Locate the cell with the specified text and output its (x, y) center coordinate. 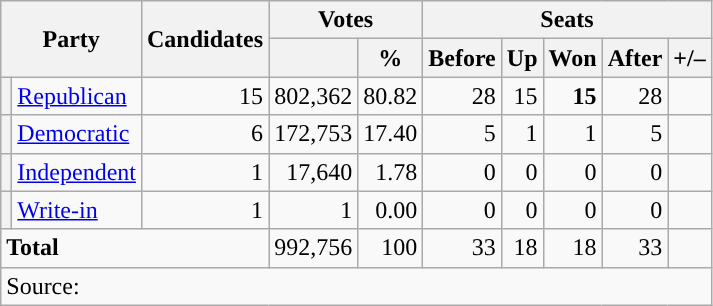
802,362 (314, 96)
Republican (77, 96)
Party (72, 39)
Candidates (204, 39)
Up (522, 58)
Source: (356, 286)
Write-in (77, 210)
6 (204, 134)
992,756 (314, 248)
Total (135, 248)
Votes (346, 20)
0.00 (390, 210)
17,640 (314, 172)
Won (572, 58)
Democratic (77, 134)
After (635, 58)
% (390, 58)
80.82 (390, 96)
Independent (77, 172)
Before (462, 58)
Seats (568, 20)
100 (390, 248)
17.40 (390, 134)
1.78 (390, 172)
172,753 (314, 134)
+/– (690, 58)
